Capture the cell that displays the provided text and extract its [X, Y] central coordinate. 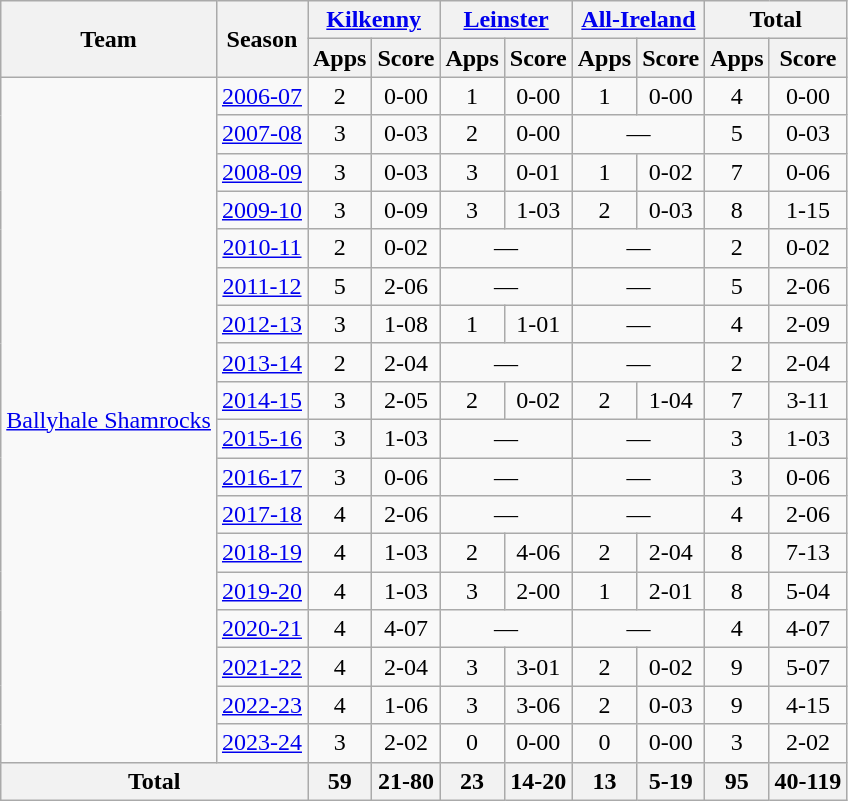
5-04 [808, 591]
2021-22 [262, 667]
1-06 [406, 705]
0-01 [538, 172]
1-15 [808, 210]
Kilkenny [374, 20]
Ballyhale Shamrocks [109, 420]
2-00 [538, 591]
Leinster [506, 20]
2-09 [808, 324]
3-01 [538, 667]
All-Ireland [638, 20]
2023-24 [262, 743]
Season [262, 39]
2010-11 [262, 248]
5-07 [808, 667]
1-01 [538, 324]
2008-09 [262, 172]
2011-12 [262, 286]
3-11 [808, 400]
2-01 [671, 591]
95 [737, 781]
2016-17 [262, 477]
14-20 [538, 781]
40-119 [808, 781]
59 [340, 781]
13 [604, 781]
2-05 [406, 400]
2015-16 [262, 438]
2017-18 [262, 515]
2014-15 [262, 400]
4-06 [538, 553]
0-09 [406, 210]
4-15 [808, 705]
2022-23 [262, 705]
2020-21 [262, 629]
1-04 [671, 400]
2013-14 [262, 362]
3-06 [538, 705]
2019-20 [262, 591]
1-08 [406, 324]
Team [109, 39]
2012-13 [262, 324]
2018-19 [262, 553]
7-13 [808, 553]
2007-08 [262, 134]
2009-10 [262, 210]
21-80 [406, 781]
23 [472, 781]
5-19 [671, 781]
2006-07 [262, 96]
